Find where the given text appears and provide that cell's center as (x, y) coordinate. 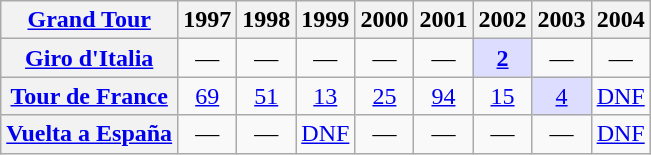
2003 (562, 20)
Tour de France (90, 96)
1997 (208, 20)
Giro d'Italia (90, 58)
1998 (266, 20)
15 (502, 96)
2001 (444, 20)
1999 (326, 20)
25 (384, 96)
2000 (384, 20)
Grand Tour (90, 20)
51 (266, 96)
2004 (620, 20)
69 (208, 96)
2002 (502, 20)
94 (444, 96)
Vuelta a España (90, 134)
4 (562, 96)
2 (502, 58)
13 (326, 96)
